Search for the cell housing the specified text and yield its (X, Y) center coordinate. 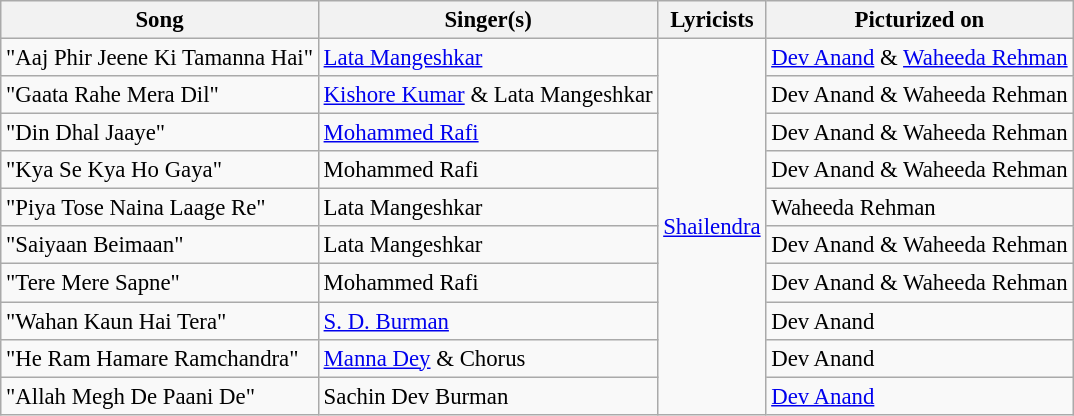
Kishore Kumar & Lata Mangeshkar (488, 95)
Manna Dey & Chorus (488, 358)
"Wahan Kaun Hai Tera" (160, 321)
"Aaj Phir Jeene Ki Tamanna Hai" (160, 58)
"Piya Tose Naina Laage Re" (160, 208)
"Tere Mere Sapne" (160, 283)
Lyricists (712, 20)
Picturized on (920, 20)
Singer(s) (488, 20)
"Saiyaan Beimaan" (160, 245)
Waheeda Rehman (920, 208)
"Kya Se Kya Ho Gaya" (160, 170)
"Allah Megh De Paani De" (160, 396)
"He Ram Hamare Ramchandra" (160, 358)
"Gaata Rahe Mera Dil" (160, 95)
Sachin Dev Burman (488, 396)
S. D. Burman (488, 321)
Shailendra (712, 227)
Song (160, 20)
"Din Dhal Jaaye" (160, 133)
